Detect which cell encompasses the target text, then output its [x, y] center coordinate. 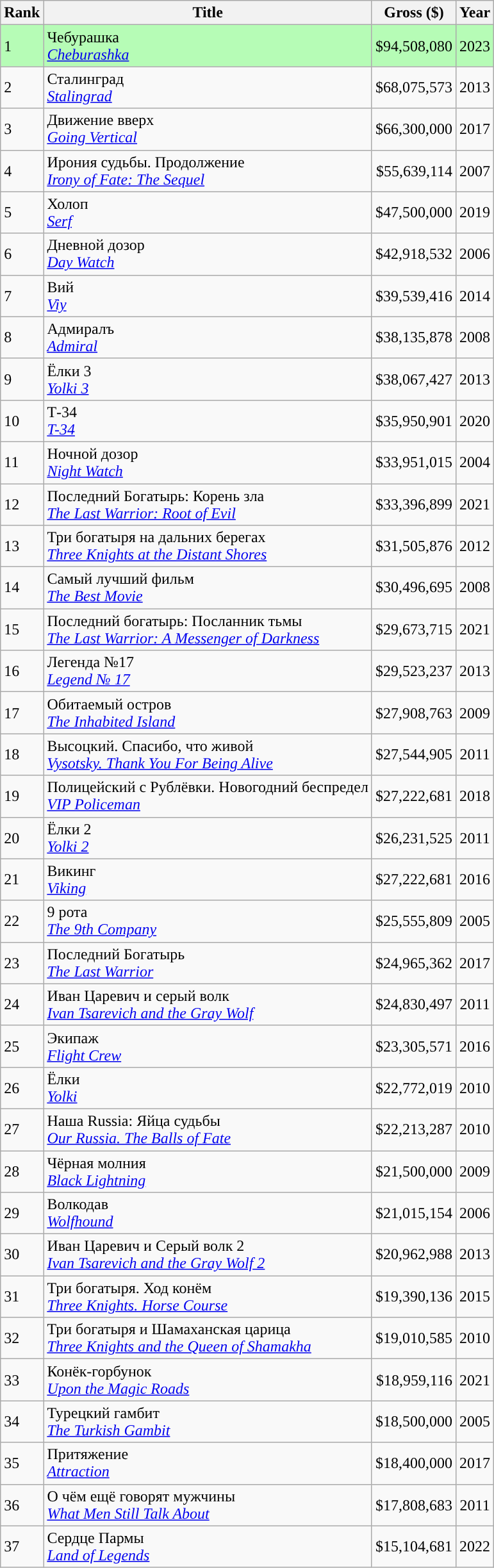
$21,500,000 [414, 1171]
5 [22, 213]
1 [22, 46]
6 [22, 254]
$66,300,000 [414, 129]
2 [22, 87]
23 [22, 962]
$18,959,116 [414, 1380]
Ёлки 2Yolki 2 [208, 838]
$23,305,571 [414, 1046]
21 [22, 879]
Сердце ПармыLand of Legends [208, 1547]
ЁлкиYolki [208, 1088]
35 [22, 1464]
Наша Russia: Яйца судьбыOur Russia. The Balls of Fate [208, 1129]
‏Последний Богатырь: Корень злаThe Last Warrior: Root of Evil [208, 504]
Самый лучший фильмThe Best Movie [208, 588]
8 [22, 337]
Чёрная молнияBlack Lightning [208, 1171]
7 [22, 296]
2014 [475, 296]
2012 [475, 546]
Title [208, 13]
ВикингViking [208, 879]
20 [22, 838]
37 [22, 1547]
15 [22, 629]
29 [22, 1214]
$30,496,695 [414, 588]
$33,396,899 [414, 504]
34 [22, 1421]
13 [22, 546]
24 [22, 1005]
Ёлки 3Yolki 3 [208, 379]
$42,918,532 [414, 254]
Полицейский с Рублёвки. Новогодний беспределVIP Policeman [208, 796]
Дневной дозорDay Watch [208, 254]
4 [22, 170]
27 [22, 1129]
19 [22, 796]
Ночной дозорNight Watch [208, 463]
18 [22, 755]
9 [22, 379]
31 [22, 1297]
2019 [475, 213]
ХолопSerf [208, 213]
Т-34T-34 [208, 420]
26 [22, 1088]
$20,962,988 [414, 1255]
$31,505,876 [414, 546]
$55,639,114 [414, 170]
$29,673,715 [414, 629]
Иван Царевич и серый волкIvan Tsarevich and the Gray Wolf [208, 1005]
$21,015,154 [414, 1214]
О чём ещё говорят мужчиныWhat Men Still Talk About [208, 1505]
$38,067,427 [414, 379]
36 [22, 1505]
Year [475, 13]
17 [22, 713]
АдмиралъAdmiral [208, 337]
$47,500,000 [414, 213]
2007 [475, 170]
Три богатыря на дальних берегахThree Knights at the Distant Shores [208, 546]
$33,951,015 [414, 463]
3 [22, 129]
ПритяжениеAttraction [208, 1464]
2022 [475, 1547]
$22,213,287 [414, 1129]
Последний БогатырьThe Last Warrior [208, 962]
Последний богатырь: Посланник тьмыThe Last Warrior: A Messenger of Darkness [208, 629]
$27,544,905 [414, 755]
Три богатыря и Шамаханская царицаThree Knights and the Queen of Shamakha [208, 1338]
$24,830,497 [414, 1005]
$68,075,573 [414, 87]
$94,508,080 [414, 46]
Турецкий гамбитThe Turkish Gambit [208, 1421]
$22,772,019 [414, 1088]
$18,400,000 [414, 1464]
Ирония судьбы. ПродолжениеIrony of Fate: The Sequel [208, 170]
2020 [475, 420]
Обитаемый островThe Inhabited Island [208, 713]
Конёк-горбунокUpon the Magic Roads [208, 1380]
30 [22, 1255]
2023 [475, 46]
2015 [475, 1297]
Движение вверхGoing Vertical [208, 129]
2004 [475, 463]
$38,135,878 [414, 337]
ВолкодавWolfhound [208, 1214]
2018 [475, 796]
$27,908,763 [414, 713]
25 [22, 1046]
ЭкипажFlight Crew [208, 1046]
12 [22, 504]
$17,808,683 [414, 1505]
14 [22, 588]
Иван Царевич и Серый волк 2Ivan Tsarevich and the Gray Wolf 2 [208, 1255]
$39,539,416 [414, 296]
28 [22, 1171]
33 [22, 1380]
32 [22, 1338]
ЧебурашкаCheburashka [208, 46]
$26,231,525 [414, 838]
$19,010,585 [414, 1338]
10 [22, 420]
$25,555,809 [414, 921]
$15,104,681 [414, 1547]
$19,390,136 [414, 1297]
Высоцкий. Спасибо, что живойVysotsky. Thank You For Being Alive [208, 755]
$24,965,362 [414, 962]
СталинградStalingrad [208, 87]
9 ротаThe 9th Company [208, 921]
$35,950,901 [414, 420]
11 [22, 463]
Gross ($) [414, 13]
Легенда №17Legend № 17 [208, 672]
Три богатыря. Ход конёмThree Knights. Horse Course [208, 1297]
22 [22, 921]
16 [22, 672]
$29,523,237 [414, 672]
Rank [22, 13]
$18,500,000 [414, 1421]
ВийViy [208, 296]
